Identify which cell holds the provided text, then report its (x, y) central coordinate. 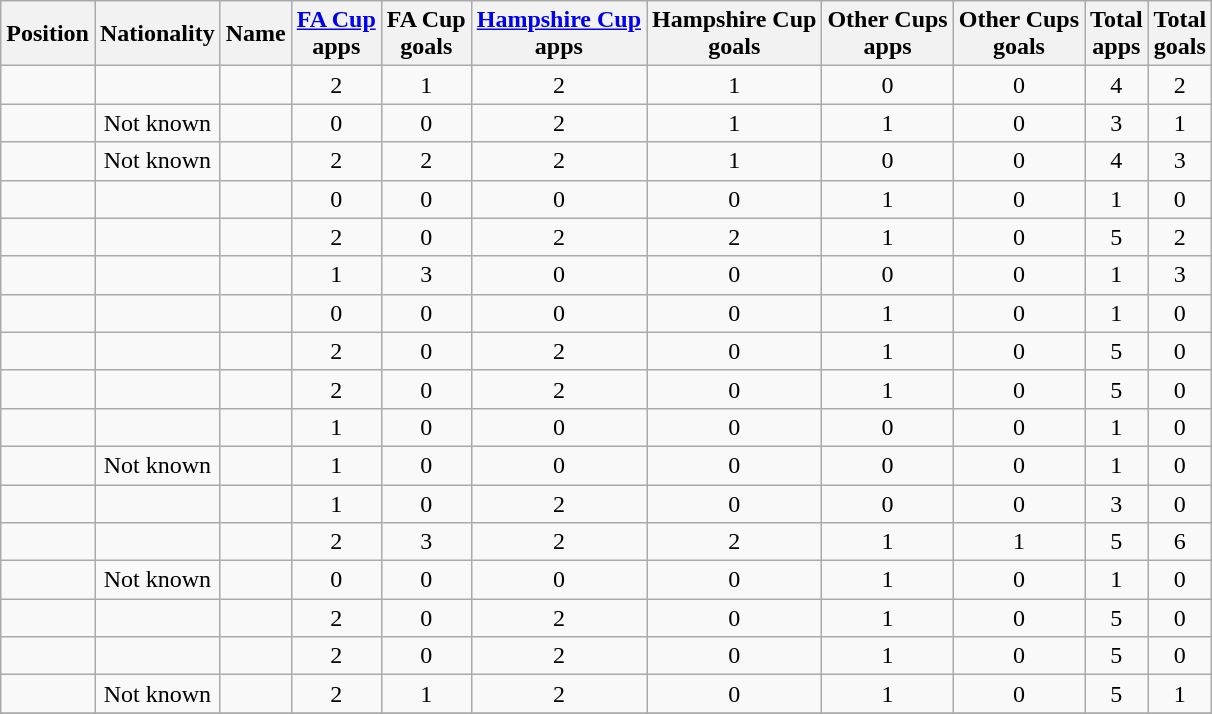
Nationality (157, 34)
Totalapps (1117, 34)
FA Cupgoals (426, 34)
Other Cupsgoals (1018, 34)
Hampshire Cupgoals (734, 34)
Name (256, 34)
Other Cupsapps (888, 34)
FA Cupapps (336, 34)
6 (1180, 542)
Totalgoals (1180, 34)
Hampshire Cupapps (558, 34)
Position (48, 34)
